Find where the given text appears and provide that cell's center as (x, y) coordinate. 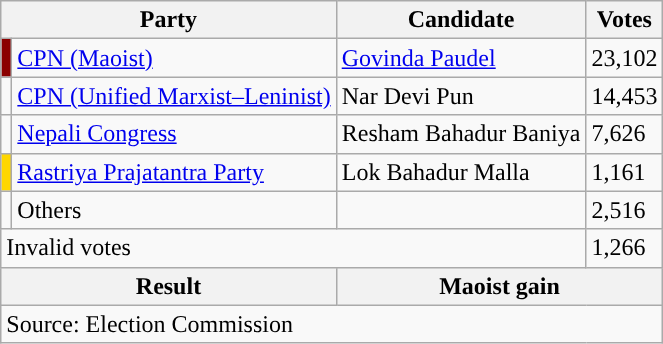
14,453 (624, 96)
Nepali Congress (174, 134)
Resham Bahadur Baniya (461, 134)
Rastriya Prajatantra Party (174, 172)
7,626 (624, 134)
Nar Devi Pun (461, 96)
Govinda Paudel (461, 58)
Party (168, 20)
1,266 (624, 248)
1,161 (624, 172)
23,102 (624, 58)
CPN (Unified Marxist–Leninist) (174, 96)
Votes (624, 20)
Maoist gain (500, 286)
2,516 (624, 210)
Candidate (461, 20)
Invalid votes (294, 248)
Result (168, 286)
CPN (Maoist) (174, 58)
Lok Bahadur Malla (461, 172)
Source: Election Commission (332, 324)
Others (174, 210)
